Determine the [x, y] coordinate at the center of the cell enclosing the given text.  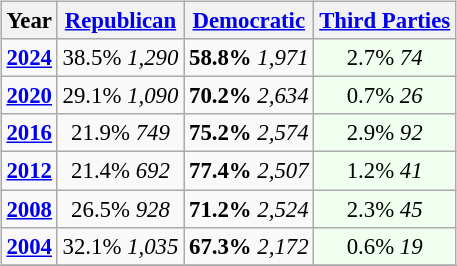
75.2% 2,574 [249, 133]
58.8% 1,971 [249, 58]
21.9% 749 [120, 133]
77.4% 2,507 [249, 171]
2004 [29, 246]
1.2% 41 [385, 171]
2008 [29, 209]
70.2% 2,634 [249, 96]
2.9% 92 [385, 133]
29.1% 1,090 [120, 96]
Third Parties [385, 21]
32.1% 1,035 [120, 246]
Republican [120, 21]
2016 [29, 133]
2024 [29, 58]
38.5% 1,290 [120, 58]
0.6% 19 [385, 246]
0.7% 26 [385, 96]
Year [29, 21]
67.3% 2,172 [249, 246]
71.2% 2,524 [249, 209]
2012 [29, 171]
21.4% 692 [120, 171]
26.5% 928 [120, 209]
Democratic [249, 21]
2020 [29, 96]
2.7% 74 [385, 58]
2.3% 45 [385, 209]
